Scan for the cell matching the given text and deliver its (X, Y) coordinate at center. 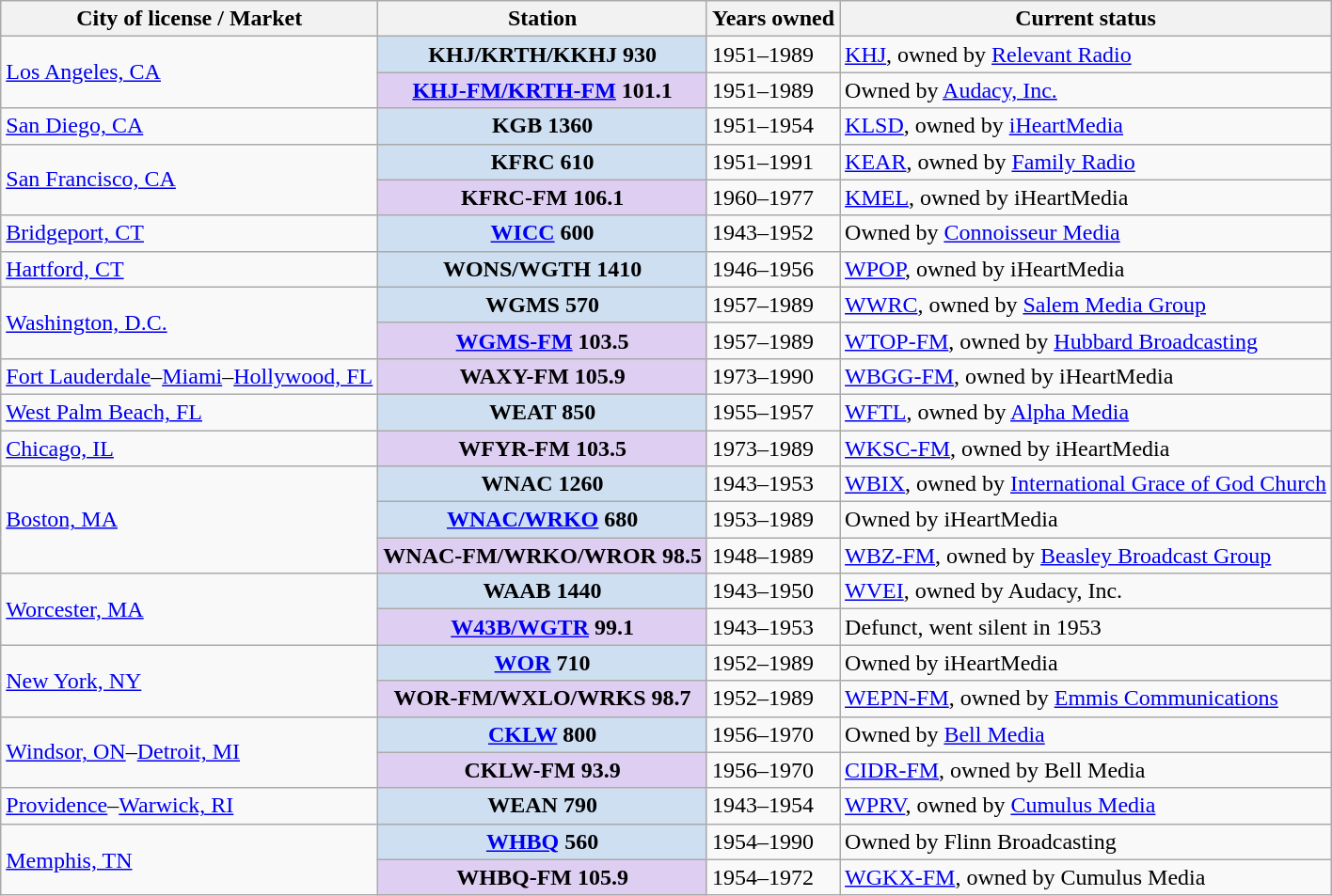
San Francisco, CA (190, 180)
WGKX-FM, owned by Cumulus Media (1086, 877)
1953–1989 (773, 520)
KFRC-FM 106.1 (543, 197)
WEAN 790 (543, 806)
Hartford, CT (190, 269)
Chicago, IL (190, 448)
Providence–Warwick, RI (190, 806)
1951–1991 (773, 162)
San Diego, CA (190, 126)
WONS/WGTH 1410 (543, 269)
WVEI, owned by Audacy, Inc. (1086, 591)
WNAC/WRKO 680 (543, 520)
Current status (1086, 19)
WGMS-FM 103.5 (543, 340)
WHBQ 560 (543, 841)
KHJ, owned by Relevant Radio (1086, 55)
WPRV, owned by Cumulus Media (1086, 806)
KEAR, owned by Family Radio (1086, 162)
CIDR-FM, owned by Bell Media (1086, 770)
WPOP, owned by iHeartMedia (1086, 269)
WBZ-FM, owned by Beasley Broadcast Group (1086, 556)
Bridgeport, CT (190, 233)
West Palm Beach, FL (190, 412)
1973–1990 (773, 376)
W43B/WGTR 99.1 (543, 627)
WWRC, owned by Salem Media Group (1086, 305)
City of license / Market (190, 19)
Station (543, 19)
WICC 600 (543, 233)
WFYR-FM 103.5 (543, 448)
WAXY-FM 105.9 (543, 376)
WKSC-FM, owned by iHeartMedia (1086, 448)
1954–1990 (773, 841)
Boston, MA (190, 520)
1951–1954 (773, 126)
WAAB 1440 (543, 591)
KFRC 610 (543, 162)
WNAC-FM/WRKO/WROR 98.5 (543, 556)
Owned by Connoisseur Media (1086, 233)
KHJ/KRTH/KKHJ 930 (543, 55)
KMEL, owned by iHeartMedia (1086, 197)
WFTL, owned by Alpha Media (1086, 412)
WNAC 1260 (543, 484)
1954–1972 (773, 877)
Memphis, TN (190, 859)
Owned by Flinn Broadcasting (1086, 841)
Fort Lauderdale–Miami–Hollywood, FL (190, 376)
1943–1952 (773, 233)
1948–1989 (773, 556)
WOR 710 (543, 663)
Defunct, went silent in 1953 (1086, 627)
Years owned (773, 19)
WGMS 570 (543, 305)
KLSD, owned by iHeartMedia (1086, 126)
Los Angeles, CA (190, 72)
1973–1989 (773, 448)
WTOP-FM, owned by Hubbard Broadcasting (1086, 340)
Washington, D.C. (190, 322)
WEAT 850 (543, 412)
Owned by Bell Media (1086, 734)
KGB 1360 (543, 126)
CKLW-FM 93.9 (543, 770)
1955–1957 (773, 412)
WBGG-FM, owned by iHeartMedia (1086, 376)
WEPN-FM, owned by Emmis Communications (1086, 699)
1946–1956 (773, 269)
1943–1950 (773, 591)
New York, NY (190, 681)
1943–1954 (773, 806)
WHBQ-FM 105.9 (543, 877)
Owned by Audacy, Inc. (1086, 90)
1960–1977 (773, 197)
WBIX, owned by International Grace of God Church (1086, 484)
KHJ-FM/KRTH-FM 101.1 (543, 90)
CKLW 800 (543, 734)
Windsor, ON–Detroit, MI (190, 752)
Worcester, MA (190, 609)
WOR-FM/WXLO/WRKS 98.7 (543, 699)
